Find where the given text appears and provide that cell's center as [x, y] coordinate. 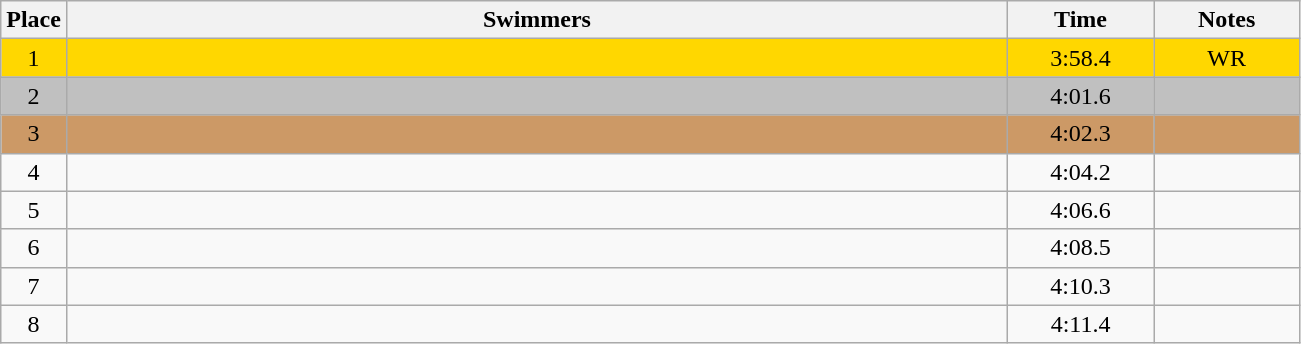
Time [1081, 20]
Notes [1227, 20]
5 [34, 210]
3 [34, 134]
8 [34, 324]
7 [34, 286]
4:02.3 [1081, 134]
4:01.6 [1081, 96]
6 [34, 248]
4:04.2 [1081, 172]
4:06.6 [1081, 210]
4:08.5 [1081, 248]
4 [34, 172]
Place [34, 20]
Swimmers [536, 20]
2 [34, 96]
4:10.3 [1081, 286]
4:11.4 [1081, 324]
WR [1227, 58]
1 [34, 58]
3:58.4 [1081, 58]
